Determine the (X, Y) coordinate at the center of the cell enclosing the given text.  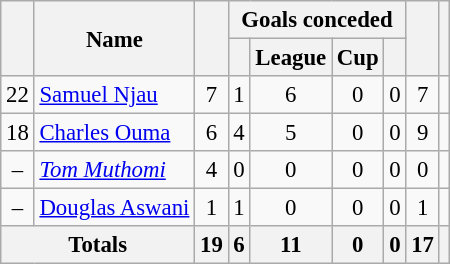
19 (212, 245)
Name (114, 38)
Samuel Njau (114, 95)
Charles Ouma (114, 133)
5 (290, 133)
22 (18, 95)
League (290, 58)
Cup (358, 58)
9 (422, 133)
Goals conceded (317, 20)
Douglas Aswani (114, 208)
Tom Muthomi (114, 170)
11 (290, 245)
18 (18, 133)
17 (422, 245)
Totals (98, 245)
